Locate the cell with the specified text and output its [X, Y] center coordinate. 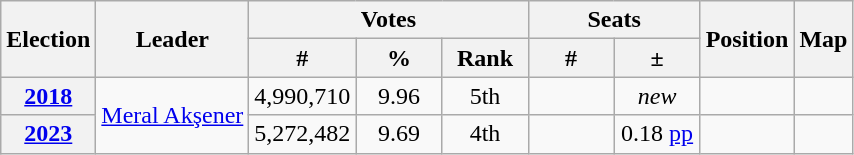
9.96 [399, 96]
% [399, 58]
Map [824, 39]
2023 [48, 134]
Votes [388, 20]
0.18 pp [657, 134]
4,990,710 [302, 96]
Position [747, 39]
5,272,482 [302, 134]
Meral Akşener [172, 115]
Rank [485, 58]
Leader [172, 39]
Election [48, 39]
Seats [614, 20]
± [657, 58]
new [657, 96]
5th [485, 96]
4th [485, 134]
9.69 [399, 134]
2018 [48, 96]
